From the cell containing the given text, extract its center point as (x, y) coordinate. 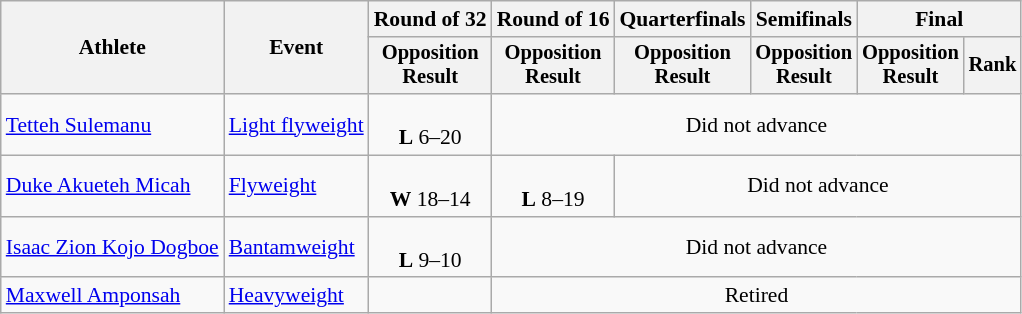
W 18–14 (430, 186)
L 8–19 (554, 186)
Round of 32 (430, 19)
Quarterfinals (682, 19)
Tetteh Sulemanu (112, 124)
Duke Akueteh Micah (112, 186)
Semifinals (804, 19)
Isaac Zion Kojo Dogboe (112, 248)
Retired (757, 296)
Round of 16 (554, 19)
L 9–10 (430, 248)
Flyweight (296, 186)
Rank (993, 66)
Event (296, 48)
Athlete (112, 48)
Heavyweight (296, 296)
L 6–20 (430, 124)
Final (939, 19)
Maxwell Amponsah (112, 296)
Light flyweight (296, 124)
Bantamweight (296, 248)
